Identify which cell holds the provided text, then report its [x, y] central coordinate. 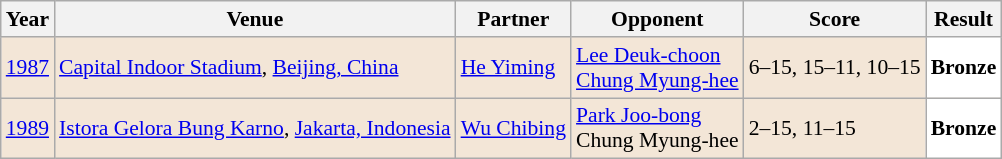
He Yiming [514, 68]
Partner [514, 19]
1989 [28, 128]
Istora Gelora Bung Karno, Jakarta, Indonesia [255, 128]
Year [28, 19]
Result [964, 19]
Opponent [658, 19]
2–15, 11–15 [835, 128]
Capital Indoor Stadium, Beijing, China [255, 68]
6–15, 15–11, 10–15 [835, 68]
Park Joo-bong Chung Myung-hee [658, 128]
Venue [255, 19]
Lee Deuk-choon Chung Myung-hee [658, 68]
Wu Chibing [514, 128]
1987 [28, 68]
Score [835, 19]
